Identify which cell holds the provided text, then report its (x, y) central coordinate. 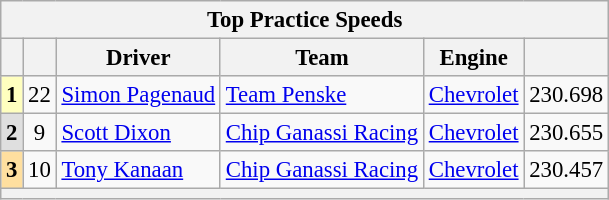
Team (322, 58)
9 (40, 133)
Driver (138, 58)
3 (12, 170)
Team Penske (322, 95)
1 (12, 95)
2 (12, 133)
Engine (473, 58)
230.655 (566, 133)
22 (40, 95)
Tony Kanaan (138, 170)
Top Practice Speeds (305, 20)
230.698 (566, 95)
Simon Pagenaud (138, 95)
Scott Dixon (138, 133)
230.457 (566, 170)
10 (40, 170)
